Output the [X, Y] coordinate of the center of the cell containing the given text.  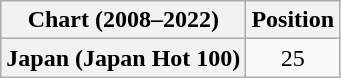
Japan (Japan Hot 100) [124, 58]
Chart (2008–2022) [124, 20]
Position [293, 20]
25 [293, 58]
